Extract the (x, y) coordinate from the center of the cell holding the provided text.  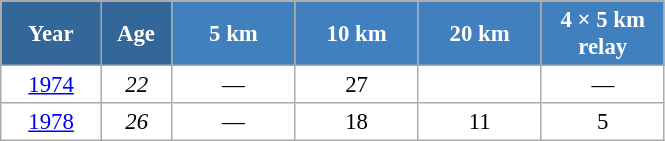
18 (356, 122)
1978 (52, 122)
26 (136, 122)
1974 (52, 85)
Year (52, 34)
10 km (356, 34)
5 km (234, 34)
Age (136, 34)
22 (136, 85)
4 × 5 km relay (602, 34)
27 (356, 85)
11 (480, 122)
5 (602, 122)
20 km (480, 34)
